For the text-containing cell, return its midpoint in [X, Y] coordinate format. 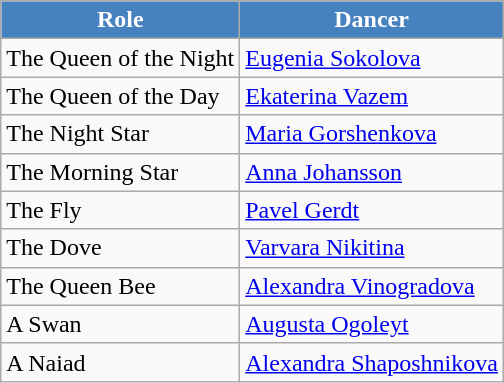
A Swan [120, 324]
Alexandra Shaposhnikova [372, 362]
A Naiad [120, 362]
The Night Star [120, 134]
The Fly [120, 210]
Alexandra Vinogradova [372, 286]
The Queen Bee [120, 286]
Dancer [372, 20]
Anna Johansson [372, 172]
Varvara Nikitina [372, 248]
The Queen of the Day [120, 96]
Maria Gorshenkova [372, 134]
The Queen of the Night [120, 58]
The Dove [120, 248]
Pavel Gerdt [372, 210]
Augusta Ogoleyt [372, 324]
Eugenia Sokolova [372, 58]
The Morning Star [120, 172]
Role [120, 20]
Ekaterina Vazem [372, 96]
